Return the [X, Y] coordinate for the center point of the cell that contains the specified text.  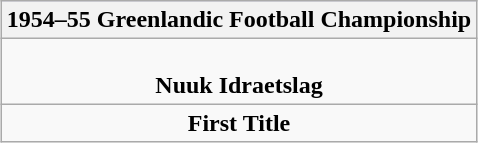
Nuuk Idraetslag [238, 72]
First Title [238, 123]
1954–55 Greenlandic Football Championship [238, 20]
